Detect which cell encompasses the target text, then output its (X, Y) center coordinate. 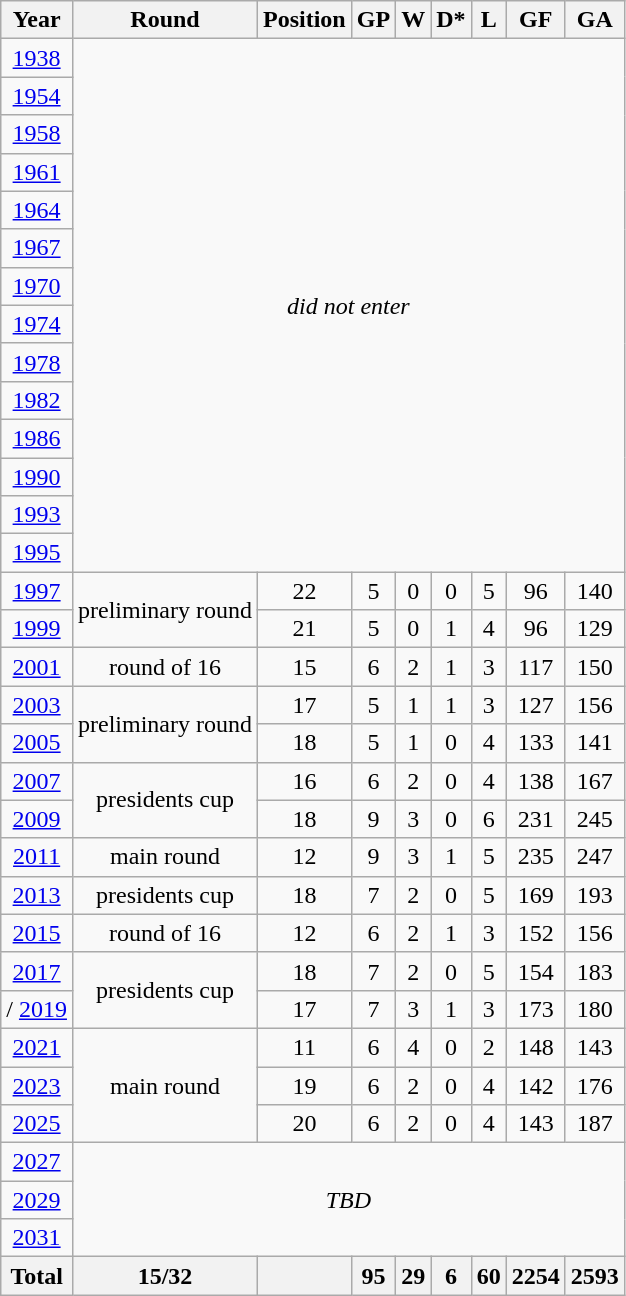
1974 (37, 324)
138 (536, 781)
2005 (37, 743)
95 (373, 1276)
169 (536, 895)
did not enter (348, 306)
117 (536, 667)
129 (594, 629)
1982 (37, 400)
Year (37, 20)
21 (305, 629)
140 (594, 591)
1967 (37, 248)
231 (536, 819)
/ 2019 (37, 1009)
1997 (37, 591)
127 (536, 705)
22 (305, 591)
2017 (37, 971)
GF (536, 20)
1938 (37, 58)
1964 (37, 210)
2007 (37, 781)
2023 (37, 1085)
Total (37, 1276)
180 (594, 1009)
2011 (37, 857)
150 (594, 667)
148 (536, 1047)
133 (536, 743)
60 (488, 1276)
235 (536, 857)
173 (536, 1009)
16 (305, 781)
2027 (37, 1162)
2009 (37, 819)
2015 (37, 933)
176 (594, 1085)
1954 (37, 96)
1961 (37, 172)
29 (414, 1276)
L (488, 20)
2025 (37, 1124)
W (414, 20)
141 (594, 743)
Position (305, 20)
1970 (37, 286)
D* (451, 20)
142 (536, 1085)
187 (594, 1124)
1995 (37, 553)
19 (305, 1085)
2021 (37, 1047)
1990 (37, 477)
167 (594, 781)
247 (594, 857)
2254 (536, 1276)
2001 (37, 667)
15 (305, 667)
2031 (37, 1238)
183 (594, 971)
1993 (37, 515)
20 (305, 1124)
1986 (37, 438)
GP (373, 20)
1978 (37, 362)
2593 (594, 1276)
2029 (37, 1200)
154 (536, 971)
193 (594, 895)
152 (536, 933)
2003 (37, 705)
Round (164, 20)
GA (594, 20)
245 (594, 819)
TBD (348, 1200)
1958 (37, 134)
2013 (37, 895)
1999 (37, 629)
11 (305, 1047)
15/32 (164, 1276)
